Output the [x, y] coordinate of the center of the cell containing the given text.  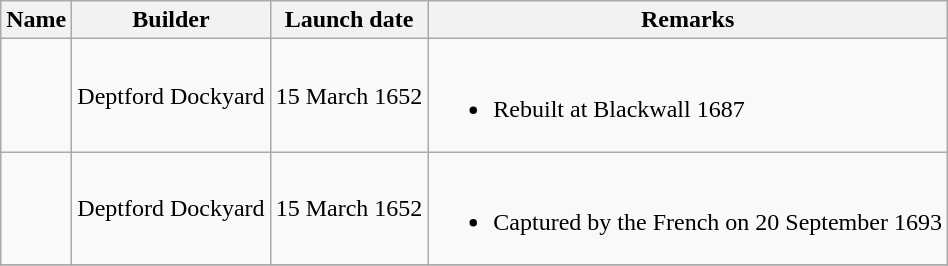
Rebuilt at Blackwall 1687 [688, 96]
Remarks [688, 20]
Name [36, 20]
Captured by the French on 20 September 1693 [688, 208]
Launch date [349, 20]
Builder [171, 20]
